Extract the [x, y] coordinate from the center of the cell holding the provided text.  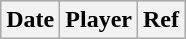
Player [99, 20]
Date [30, 20]
Ref [160, 20]
